From the cell containing the given text, extract its center point as [x, y] coordinate. 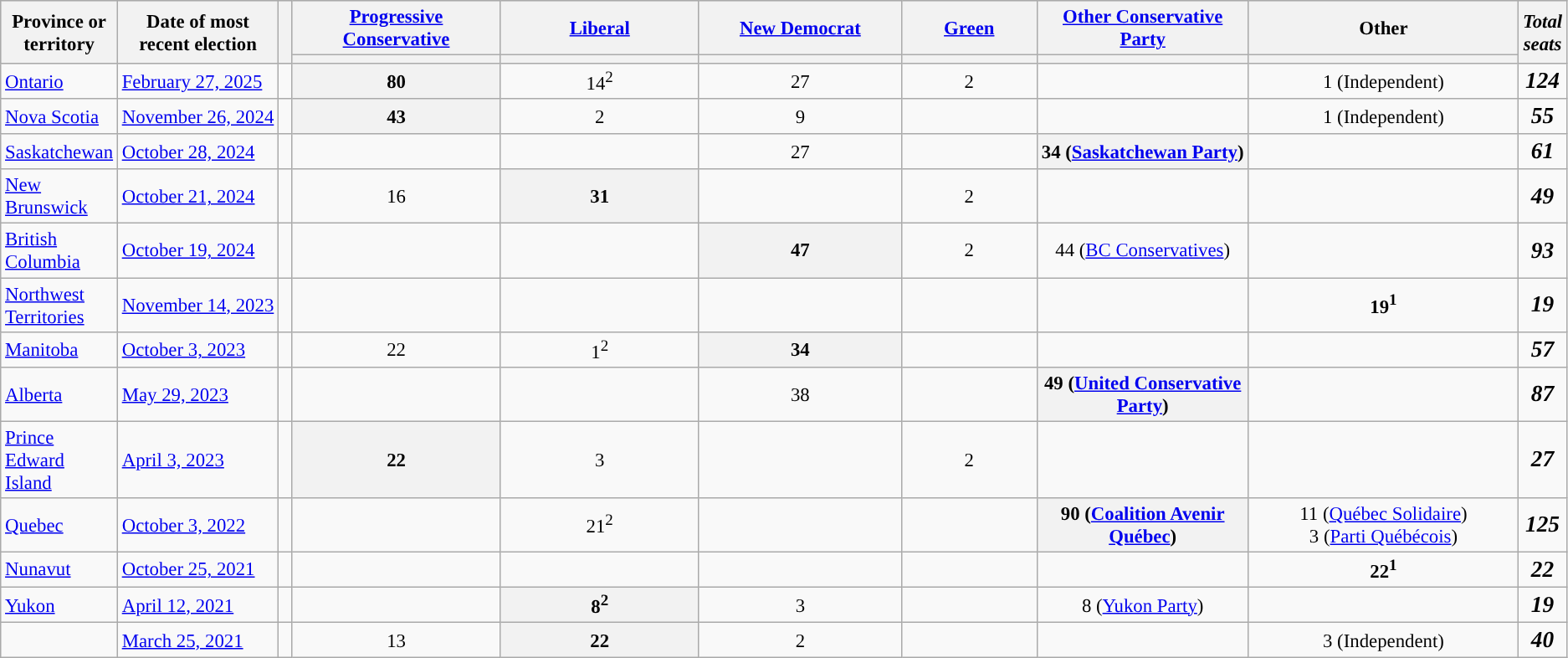
221 [1383, 569]
October 25, 2021 [197, 569]
February 27, 2025 [197, 81]
November 14, 2023 [197, 305]
Total seats [1543, 32]
34 [800, 349]
16 [397, 196]
Quebec [59, 526]
55 [1543, 116]
October 3, 2023 [197, 349]
November 26, 2024 [197, 116]
Other Conservative Party [1143, 28]
April 3, 2023 [197, 460]
New Brunswick [59, 196]
82 [599, 604]
61 [1543, 152]
Alberta [59, 393]
3 (Independent) [1383, 640]
Ontario [59, 81]
Saskatchewan [59, 152]
October 28, 2024 [197, 152]
May 29, 2023 [197, 393]
October 3, 2022 [197, 526]
Other [1383, 28]
93 [1543, 251]
October 21, 2024 [197, 196]
124 [1543, 81]
Province or territory [59, 32]
9 [800, 116]
212 [599, 526]
80 [397, 81]
Green [970, 28]
Prince Edward Island [59, 460]
43 [397, 116]
49 (United Conservative Party) [1143, 393]
October 19, 2024 [197, 251]
191 [1383, 305]
87 [1543, 393]
Date of most recent election [197, 32]
8 (Yukon Party) [1143, 604]
Nunavut [59, 569]
British Columbia [59, 251]
New Democrat [800, 28]
47 [800, 251]
34 (Saskatchewan Party) [1143, 152]
142 [599, 81]
Nova Scotia [59, 116]
Manitoba [59, 349]
12 [599, 349]
125 [1543, 526]
Liberal [599, 28]
38 [800, 393]
90 (Coalition Avenir Québec) [1143, 526]
March 25, 2021 [197, 640]
Progressive Conservative [397, 28]
13 [397, 640]
Northwest Territories [59, 305]
40 [1543, 640]
57 [1543, 349]
April 12, 2021 [197, 604]
44 (BC Conservatives) [1143, 251]
49 [1543, 196]
Yukon [59, 604]
31 [599, 196]
11 (Québec Solidaire)3 (Parti Québécois) [1383, 526]
